Return (x, y) of the center of cell containing provided text 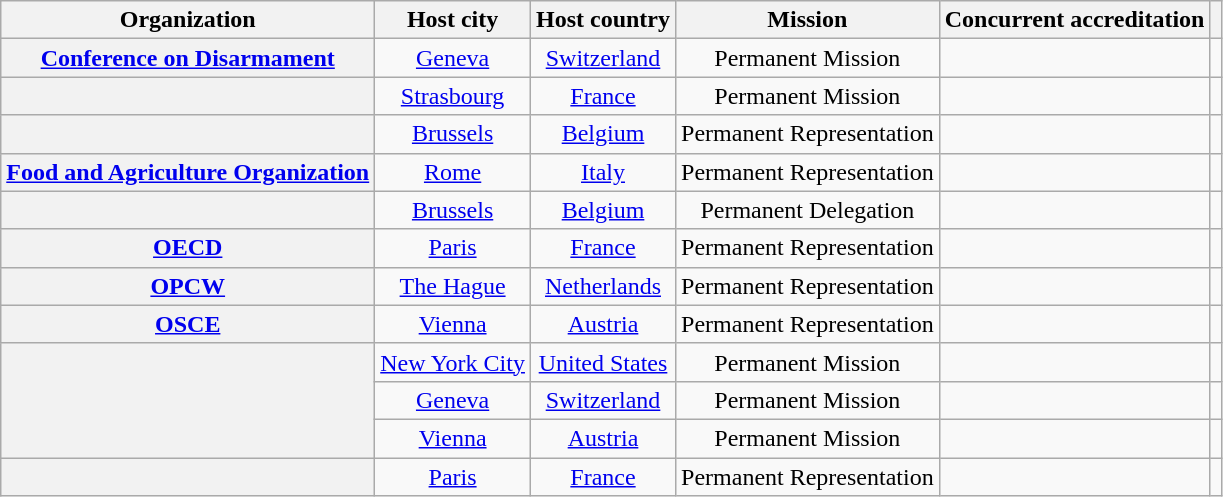
The Hague (453, 286)
Mission (808, 20)
New York City (453, 362)
United States (602, 362)
OECD (188, 248)
Italy (602, 172)
Rome (453, 172)
Host country (602, 20)
Organization (188, 20)
OSCE (188, 324)
Permanent Delegation (808, 210)
Concurrent accreditation (1074, 20)
Netherlands (602, 286)
Host city (453, 20)
Food and Agriculture Organization (188, 172)
Conference on Disarmament (188, 58)
OPCW (188, 286)
Strasbourg (453, 96)
